Identify which cell holds the provided text, then report its (x, y) central coordinate. 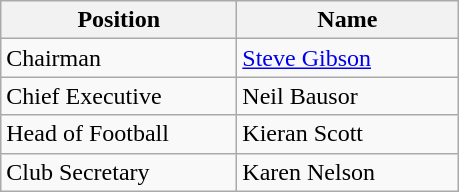
Kieran Scott (348, 134)
Chairman (119, 58)
Chief Executive (119, 96)
Head of Football (119, 134)
Steve Gibson (348, 58)
Name (348, 20)
Position (119, 20)
Karen Nelson (348, 172)
Neil Bausor (348, 96)
Club Secretary (119, 172)
